Scan for the cell matching the given text and deliver its (x, y) coordinate at center. 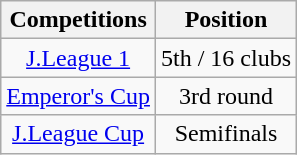
J.League 1 (78, 58)
Competitions (78, 20)
3rd round (226, 96)
J.League Cup (78, 134)
5th / 16 clubs (226, 58)
Emperor's Cup (78, 96)
Semifinals (226, 134)
Position (226, 20)
